Detect which cell encompasses the target text, then output its [X, Y] center coordinate. 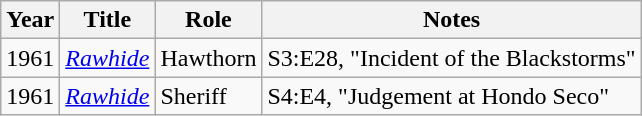
Role [208, 20]
Notes [452, 20]
Hawthorn [208, 58]
Year [30, 20]
Title [108, 20]
S3:E28, "Incident of the Blackstorms" [452, 58]
Sheriff [208, 96]
S4:E4, "Judgement at Hondo Seco" [452, 96]
